Identify which cell holds the provided text, then report its (X, Y) central coordinate. 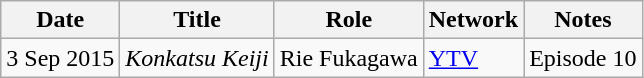
3 Sep 2015 (60, 58)
Network (473, 20)
Rie Fukagawa (348, 58)
Konkatsu Keiji (197, 58)
Notes (583, 20)
YTV (473, 58)
Date (60, 20)
Role (348, 20)
Episode 10 (583, 58)
Title (197, 20)
